Capture the cell that displays the provided text and extract its [X, Y] central coordinate. 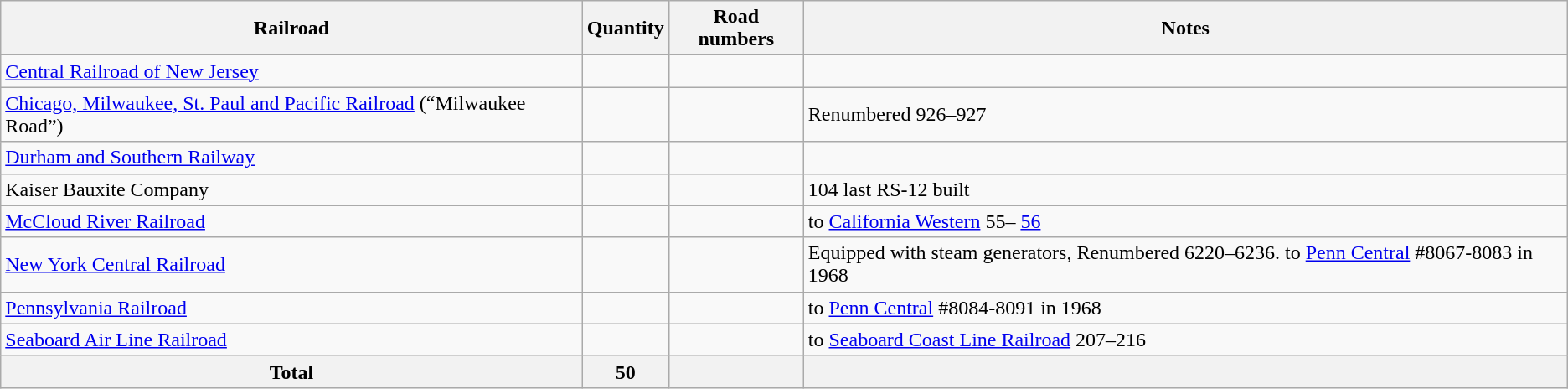
Quantity [625, 29]
McCloud River Railroad [291, 221]
Railroad [291, 29]
Road numbers [735, 29]
to California Western 55– 56 [1185, 221]
Durham and Southern Railway [291, 158]
104 last RS-12 built [1185, 189]
Central Railroad of New Jersey [291, 71]
Equipped with steam generators, Renumbered 6220–6236. to Penn Central #8067-8083 in 1968 [1185, 265]
New York Central Railroad [291, 265]
Seaboard Air Line Railroad [291, 340]
Notes [1185, 29]
to Penn Central #8084-8091 in 1968 [1185, 308]
Renumbered 926–927 [1185, 114]
Kaiser Bauxite Company [291, 189]
50 [625, 371]
to Seaboard Coast Line Railroad 207–216 [1185, 340]
Pennsylvania Railroad [291, 308]
Chicago, Milwaukee, St. Paul and Pacific Railroad (“Milwaukee Road”) [291, 114]
Total [291, 371]
